Capture the cell that displays the provided text and extract its (x, y) central coordinate. 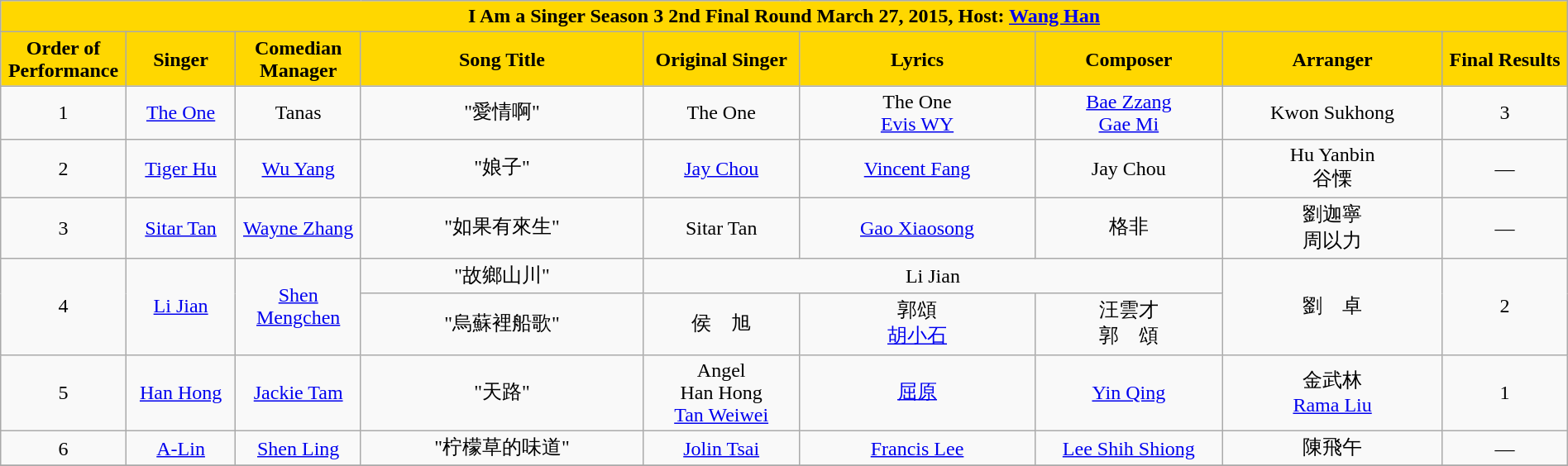
Song Title (501, 59)
Tiger Hu (180, 169)
Final Results (1505, 59)
5 (64, 392)
"柠檬草的味道" (501, 448)
Bae ZzangGae Mi (1128, 112)
Composer (1128, 59)
Vincent Fang (917, 169)
"故鄉山川" (501, 276)
Order of Performance (64, 59)
Original Singer (721, 59)
4 (64, 307)
Hu Yanbin谷慄 (1331, 169)
侯 旭 (721, 324)
Lee Shih Shiong (1128, 448)
"娘子" (501, 169)
"烏蘇裡船歌" (501, 324)
汪雲才郭 頌 (1128, 324)
AngelHan HongTan Weiwei (721, 392)
Kwon Sukhong (1331, 112)
"天路" (501, 392)
Han Hong (180, 392)
金武林Rama Liu (1331, 392)
A-Lin (180, 448)
Jackie Tam (299, 392)
劉迦寧周以力 (1331, 227)
Singer (180, 59)
郭頌胡小石 (917, 324)
The OneEvis WY (917, 112)
Wu Yang (299, 169)
Francis Lee (917, 448)
Tanas (299, 112)
Shen Ling (299, 448)
陳飛午 (1331, 448)
Shen Mengchen (299, 307)
Comedian Manager (299, 59)
Lyrics (917, 59)
劉 卓 (1331, 307)
Wayne Zhang (299, 227)
6 (64, 448)
屈原 (917, 392)
Jolin Tsai (721, 448)
I Am a Singer Season 3 2nd Final Round March 27, 2015, Host: Wang Han (784, 17)
"愛情啊" (501, 112)
Gao Xiaosong (917, 227)
Arranger (1331, 59)
格非 (1128, 227)
Yin Qing (1128, 392)
"如果有來生" (501, 227)
